For the text-containing cell, return its midpoint in (x, y) coordinate format. 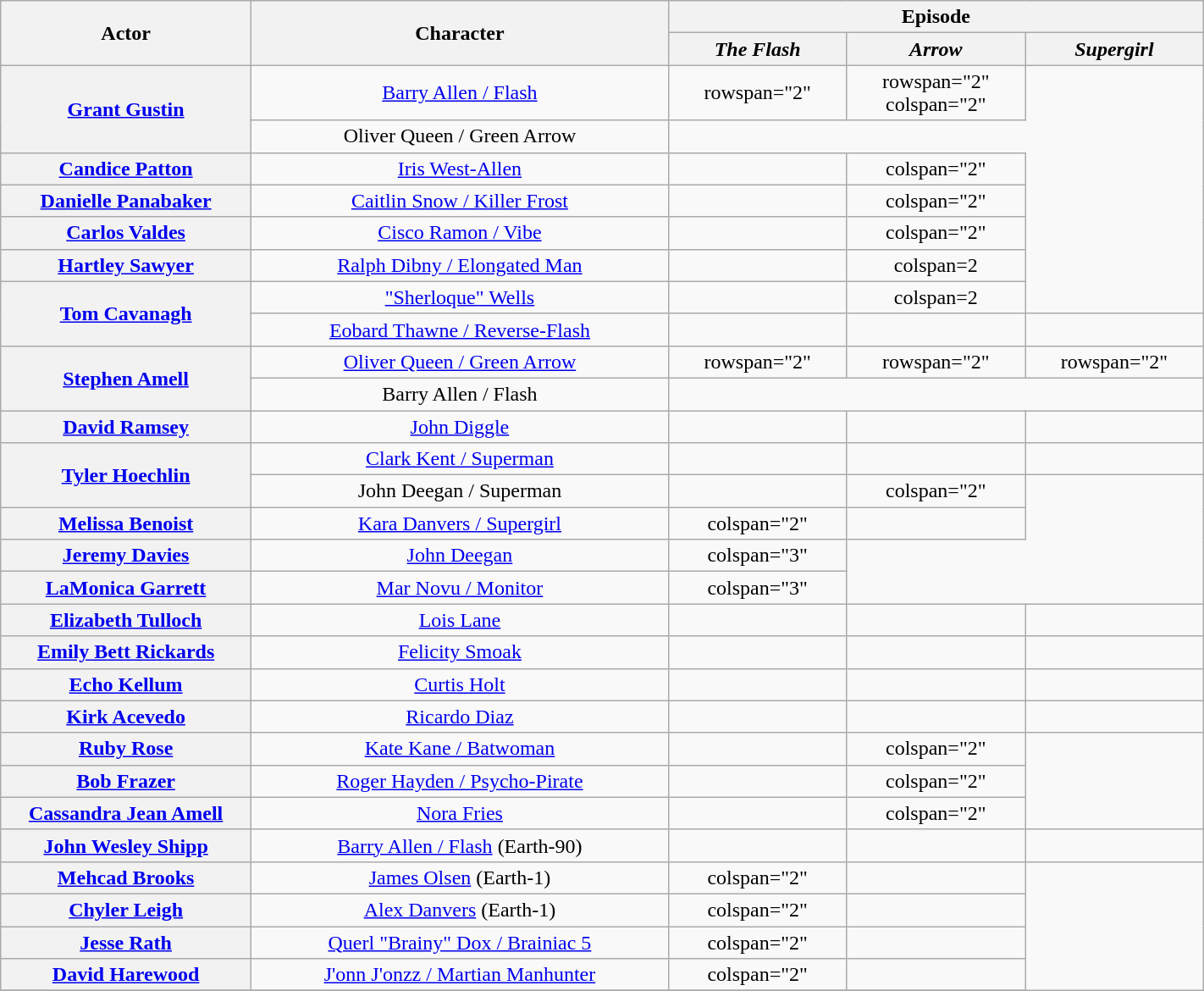
Jeremy Davies (126, 556)
James Olsen (Earth-1) (459, 878)
Actor (126, 33)
Cassandra Jean Amell (126, 813)
Arrow (936, 49)
Ricardo Diaz (459, 717)
Echo Kellum (126, 684)
Mehcad Brooks (126, 878)
John Deegan (459, 556)
Supergirl (1114, 49)
Caitlin Snow / Killer Frost (459, 201)
LaMonica Garrett (126, 588)
Episode (936, 17)
Alex Danvers (Earth-1) (459, 910)
Character (459, 33)
David Ramsey (126, 426)
The Flash (757, 49)
Danielle Panabaker (126, 201)
Hartley Sawyer (126, 265)
Kate Kane / Batwoman (459, 749)
"Sherloque" Wells (459, 297)
Iris West-Allen (459, 169)
Melissa Benoist (126, 523)
Felicity Smoak (459, 652)
John Deegan / Superman (459, 491)
Querl "Brainy" Dox / Brainiac 5 (459, 943)
Kirk Acevedo (126, 717)
John Diggle (459, 426)
Eobard Thawne / Reverse-Flash (459, 329)
Chyler Leigh (126, 910)
Mar Novu / Monitor (459, 588)
Roger Hayden / Psycho-Pirate (459, 781)
J'onn J'onzz / Martian Manhunter (459, 975)
Jesse Rath (126, 943)
Ruby Rose (126, 749)
Tyler Hoechlin (126, 475)
Stephen Amell (126, 378)
Tom Cavanagh (126, 313)
Candice Patton (126, 169)
rowspan="2" colspan="2" (936, 93)
Nora Fries (459, 813)
Lois Lane (459, 620)
Bob Frazer (126, 781)
Clark Kent / Superman (459, 459)
Carlos Valdes (126, 233)
Emily Bett Rickards (126, 652)
Ralph Dibny / Elongated Man (459, 265)
Kara Danvers / Supergirl (459, 523)
Barry Allen / Flash (Earth-90) (459, 845)
John Wesley Shipp (126, 845)
Curtis Holt (459, 684)
David Harewood (126, 975)
Elizabeth Tulloch (126, 620)
Grant Gustin (126, 108)
Cisco Ramon / Vibe (459, 233)
